From the cell containing the given text, extract its center point as [X, Y] coordinate. 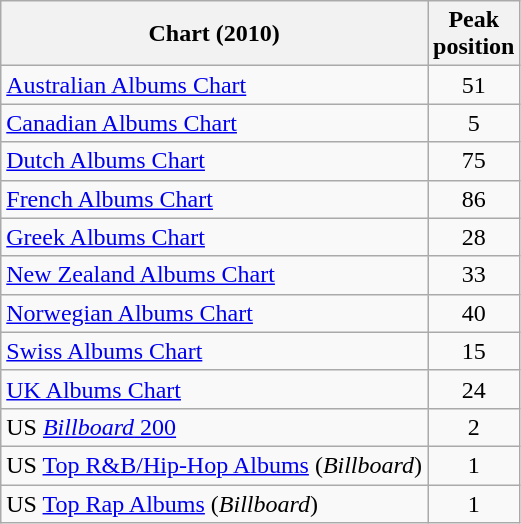
28 [474, 237]
Australian Albums Chart [214, 85]
75 [474, 161]
86 [474, 199]
US Top Rap Albums (Billboard) [214, 503]
2 [474, 427]
US Top R&B/Hip-Hop Albums (Billboard) [214, 465]
Swiss Albums Chart [214, 351]
UK Albums Chart [214, 389]
Dutch Albums Chart [214, 161]
51 [474, 85]
French Albums Chart [214, 199]
Chart (2010) [214, 34]
24 [474, 389]
US Billboard 200 [214, 427]
40 [474, 313]
Peakposition [474, 34]
Canadian Albums Chart [214, 123]
Norwegian Albums Chart [214, 313]
5 [474, 123]
15 [474, 351]
New Zealand Albums Chart [214, 275]
33 [474, 275]
Greek Albums Chart [214, 237]
